Locate the cell with the specified text and output its (X, Y) center coordinate. 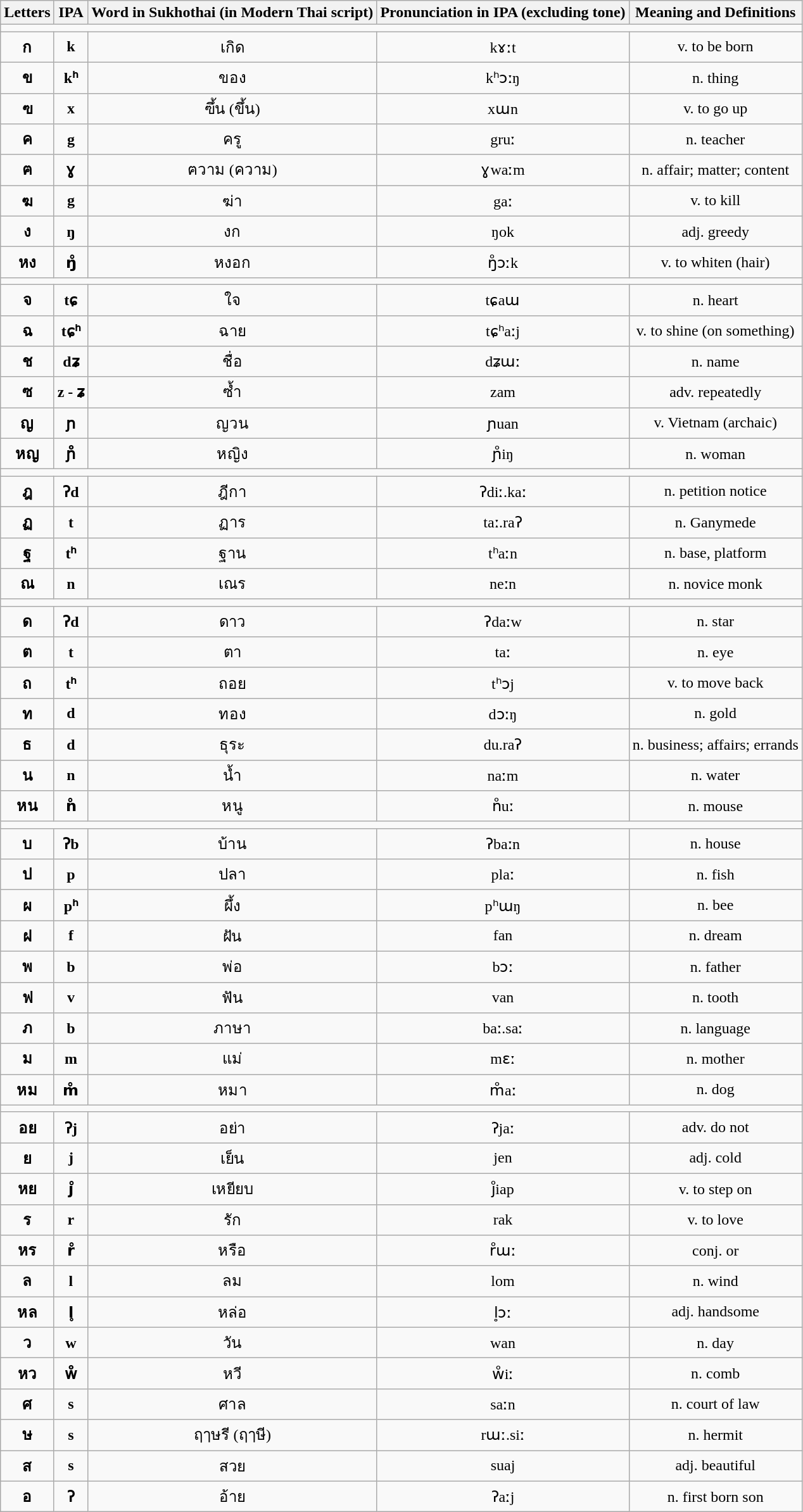
ʔdiː.kaː (503, 491)
ธ (27, 745)
ลม (232, 1282)
ซ (27, 393)
น (27, 775)
IPA (71, 13)
n. woman (716, 453)
ง (27, 232)
n. eye (716, 652)
หล (27, 1312)
kʰ (71, 77)
r (71, 1219)
พ (27, 966)
l (71, 1282)
อ (27, 1497)
ฐาน (232, 553)
n. court of law (716, 1404)
n. petition notice (716, 491)
tɕʰ (71, 331)
n. bee (716, 905)
n. father (716, 966)
n. name (716, 362)
ถ (27, 683)
dʑ (71, 362)
adv. do not (716, 1127)
แม่ (232, 1059)
zam (503, 393)
kɤːt (503, 47)
ดาว (232, 622)
n. comb (716, 1374)
อ้าย (232, 1497)
adj. cold (716, 1159)
ญ (27, 423)
ก (27, 47)
ฉ (27, 331)
ฅวาม (ความ) (232, 170)
เย็น (232, 1159)
pʰ (71, 905)
tɕʰaːj (503, 331)
j (71, 1159)
ผึ้ง (232, 905)
ษ (27, 1435)
suaj (503, 1465)
ʔj (71, 1127)
adj. greedy (716, 232)
n. mouse (716, 807)
ณ (27, 584)
mɛː (503, 1059)
Pronunciation in IPA (excluding tone) (503, 13)
v. to step on (716, 1189)
ท (27, 714)
ɲ (71, 423)
n. teacher (716, 139)
k (71, 47)
ฟัน (232, 998)
ปลา (232, 875)
tʰaːn (503, 553)
พ่อ (232, 966)
ญวน (232, 423)
ฉาย (232, 331)
ช (27, 362)
m (71, 1059)
ฏ (27, 522)
Letters (27, 13)
w (71, 1342)
n. thing (716, 77)
ร (27, 1219)
อย (27, 1127)
หย (27, 1189)
n. language (716, 1028)
n. affair; matter; content (716, 170)
l̥ɔː (503, 1312)
ฆ (27, 201)
tɕ (71, 300)
n. base, platform (716, 553)
ŋ̊ɔːk (503, 262)
ŋ̊ (71, 262)
rak (503, 1219)
r̊ (71, 1251)
tɕaɯ (503, 300)
r̊ɯː (503, 1251)
l̥ (71, 1312)
ภ (27, 1028)
adj. beautiful (716, 1465)
ป (27, 875)
xɯn (503, 109)
ɣ (71, 170)
dʑɯː (503, 362)
conj. or (716, 1251)
dɔːŋ (503, 714)
หว (27, 1374)
ɲuan (503, 423)
สวย (232, 1465)
n. business; affairs; errands (716, 745)
j̊iap (503, 1189)
หงอก (232, 262)
bɔː (503, 966)
ɲ̊ (71, 453)
ฤๅษรี (ฤๅษี) (232, 1435)
ʔaːj (503, 1497)
n. gold (716, 714)
หญ (27, 453)
ข (27, 77)
ɣwaːm (503, 170)
gaː (503, 201)
naːm (503, 775)
เกิด (232, 47)
หนู (232, 807)
รัก (232, 1219)
lom (503, 1282)
n. novice monk (716, 584)
งก (232, 232)
ŋ (71, 232)
tʰɔj (503, 683)
v. to shine (on something) (716, 331)
หน (27, 807)
n̊ (71, 807)
ฎ (27, 491)
ฆ่า (232, 201)
ẘ (71, 1374)
Meaning and Definitions (716, 13)
ตา (232, 652)
n. fish (716, 875)
ครู (232, 139)
n. dream (716, 936)
Word in Sukhothai (in Modern Thai script) (232, 13)
n. house (716, 843)
v. to kill (716, 201)
kʰɔːŋ (503, 77)
adj. handsome (716, 1312)
ʔbaːn (503, 843)
m̊aː (503, 1090)
หรือ (232, 1251)
ʔdaːw (503, 622)
taː (503, 652)
วัน (232, 1342)
หม (27, 1090)
ภาษา (232, 1028)
ถอย (232, 683)
jen (503, 1159)
n. heart (716, 300)
อย่า (232, 1127)
n. hermit (716, 1435)
j̊ (71, 1189)
ใจ (232, 300)
บ้าน (232, 843)
x (71, 109)
ศ (27, 1404)
ด (27, 622)
บ (27, 843)
ʔb (71, 843)
v. to go up (716, 109)
plaː (503, 875)
หง (27, 262)
z - ʑ (71, 393)
ฃึ้น (ขึ้น) (232, 109)
n. star (716, 622)
ฟ (27, 998)
จ (27, 300)
adv. repeatedly (716, 393)
n̊uː (503, 807)
v. to whiten (hair) (716, 262)
rɯː.siː (503, 1435)
ฝ (27, 936)
ซ้ำ (232, 393)
v. to be born (716, 47)
ว (27, 1342)
v (71, 998)
n. wind (716, 1282)
ผ (27, 905)
ฐ (27, 553)
ชื่อ (232, 362)
ʔjaː (503, 1127)
pʰɯŋ (503, 905)
ฎีกา (232, 491)
ฏาร (232, 522)
ย (27, 1159)
n. tooth (716, 998)
fan (503, 936)
f (71, 936)
saːn (503, 1404)
ธุระ (232, 745)
neːn (503, 584)
baː.saː (503, 1028)
m̊ (71, 1090)
หร (27, 1251)
หญิง (232, 453)
ʔ (71, 1497)
ม (27, 1059)
ล (27, 1282)
du.raʔ (503, 745)
เหยียบ (232, 1189)
n. day (716, 1342)
n. first born son (716, 1497)
ŋok (503, 232)
v. to love (716, 1219)
หวี (232, 1374)
ส (27, 1465)
น้ำ (232, 775)
ฃ (27, 109)
n. Ganymede (716, 522)
ทอง (232, 714)
taː.raʔ (503, 522)
เณร (232, 584)
ฅ (27, 170)
ต (27, 652)
v. to move back (716, 683)
ค (27, 139)
หมา (232, 1090)
p (71, 875)
gruː (503, 139)
n. mother (716, 1059)
n. dog (716, 1090)
v. Vietnam (archaic) (716, 423)
หล่อ (232, 1312)
ฝัน (232, 936)
van (503, 998)
wan (503, 1342)
ศาล (232, 1404)
ɲ̊iŋ (503, 453)
n. water (716, 775)
ẘiː (503, 1374)
ของ (232, 77)
